Capture the cell that displays the provided text and extract its [X, Y] central coordinate. 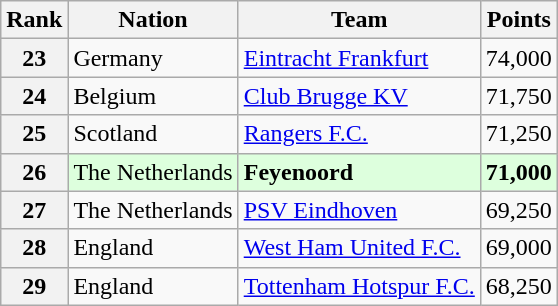
69,250 [518, 210]
Rank [34, 20]
Team [359, 20]
Eintracht Frankfurt [359, 58]
Tottenham Hotspur F.C. [359, 286]
Club Brugge KV [359, 96]
74,000 [518, 58]
Nation [153, 20]
Belgium [153, 96]
Scotland [153, 134]
71,000 [518, 172]
28 [34, 248]
71,750 [518, 96]
24 [34, 96]
PSV Eindhoven [359, 210]
29 [34, 286]
Rangers F.C. [359, 134]
23 [34, 58]
25 [34, 134]
69,000 [518, 248]
Germany [153, 58]
71,250 [518, 134]
26 [34, 172]
Feyenoord [359, 172]
West Ham United F.C. [359, 248]
Points [518, 20]
27 [34, 210]
68,250 [518, 286]
